Return [X, Y] of the center of cell containing provided text 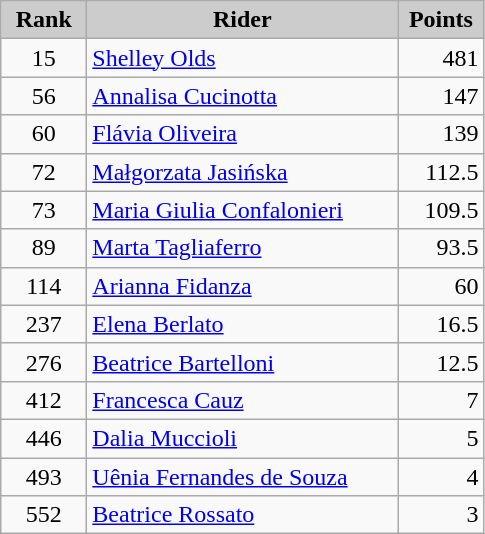
Points [441, 20]
Rank [44, 20]
552 [44, 515]
Shelley Olds [242, 58]
Elena Berlato [242, 324]
93.5 [441, 248]
Małgorzata Jasińska [242, 172]
4 [441, 477]
Uênia Fernandes de Souza [242, 477]
114 [44, 286]
15 [44, 58]
139 [441, 134]
3 [441, 515]
276 [44, 362]
Arianna Fidanza [242, 286]
5 [441, 438]
147 [441, 96]
109.5 [441, 210]
Rider [242, 20]
73 [44, 210]
Annalisa Cucinotta [242, 96]
56 [44, 96]
446 [44, 438]
72 [44, 172]
89 [44, 248]
Beatrice Bartelloni [242, 362]
237 [44, 324]
Marta Tagliaferro [242, 248]
12.5 [441, 362]
7 [441, 400]
481 [441, 58]
Beatrice Rossato [242, 515]
412 [44, 400]
16.5 [441, 324]
Francesca Cauz [242, 400]
112.5 [441, 172]
Flávia Oliveira [242, 134]
Dalia Muccioli [242, 438]
493 [44, 477]
Maria Giulia Confalonieri [242, 210]
